From the cell containing the given text, extract its center point as [X, Y] coordinate. 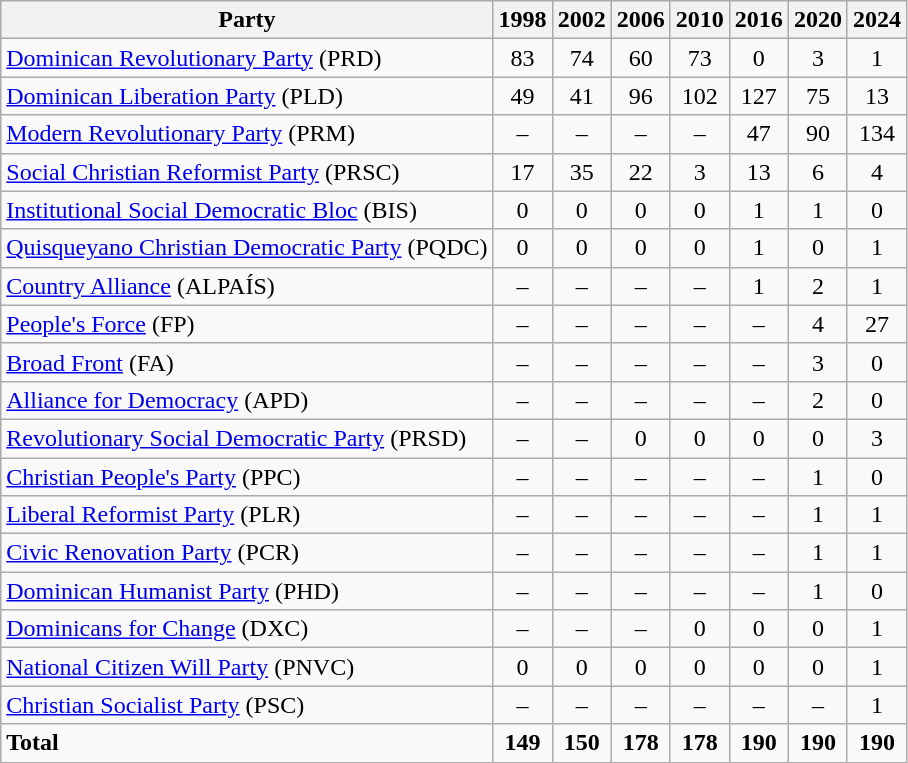
2020 [818, 20]
22 [640, 172]
47 [758, 134]
Dominican Liberation Party (PLD) [247, 96]
Dominican Revolutionary Party (PRD) [247, 58]
Revolutionary Social Democratic Party (PRSD) [247, 438]
Quisqueyano Christian Democratic Party (PQDC) [247, 248]
2024 [876, 20]
Liberal Reformist Party (PLR) [247, 515]
Modern Revolutionary Party (PRM) [247, 134]
Social Christian Reformist Party (PRSC) [247, 172]
90 [818, 134]
35 [582, 172]
96 [640, 96]
People's Force (FP) [247, 324]
Christian Socialist Party (PSC) [247, 705]
2010 [700, 20]
60 [640, 58]
17 [522, 172]
Civic Renovation Party (PCR) [247, 553]
Institutional Social Democratic Bloc (BIS) [247, 210]
1998 [522, 20]
2006 [640, 20]
2002 [582, 20]
75 [818, 96]
2016 [758, 20]
73 [700, 58]
6 [818, 172]
Alliance for Democracy (APD) [247, 400]
Country Alliance (ALPAÍS) [247, 286]
Dominicans for Change (DXC) [247, 629]
Dominican Humanist Party (PHD) [247, 591]
Total [247, 743]
27 [876, 324]
83 [522, 58]
Christian People's Party (PPC) [247, 477]
134 [876, 134]
74 [582, 58]
National Citizen Will Party (PNVC) [247, 667]
Broad Front (FA) [247, 362]
127 [758, 96]
49 [522, 96]
150 [582, 743]
102 [700, 96]
41 [582, 96]
Party [247, 20]
149 [522, 743]
